Extract the (x, y) coordinate from the center of the cell holding the provided text.  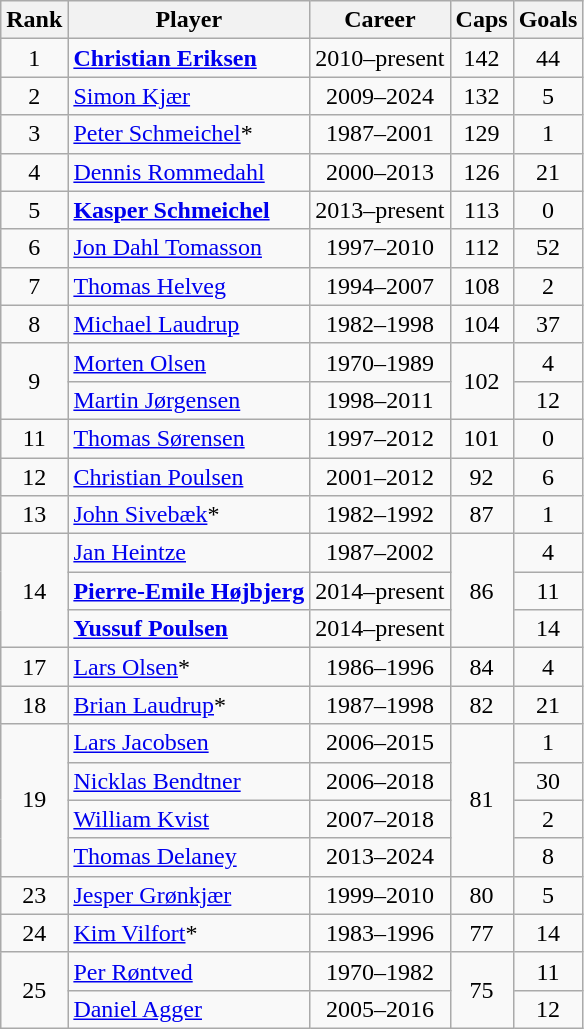
7 (34, 286)
Kim Vilfort* (189, 933)
2006–2015 (380, 743)
Caps (482, 20)
84 (482, 667)
1994–2007 (380, 286)
1982–1992 (380, 515)
3 (34, 134)
1997–2010 (380, 248)
Pierre-Emile Højbjerg (189, 591)
104 (482, 324)
87 (482, 515)
Career (380, 20)
Yussuf Poulsen (189, 629)
92 (482, 477)
Per Røntved (189, 971)
25 (34, 990)
112 (482, 248)
Nicklas Bendtner (189, 781)
Simon Kjær (189, 96)
Rank (34, 20)
23 (34, 895)
108 (482, 286)
142 (482, 58)
Player (189, 20)
102 (482, 381)
1987–2001 (380, 134)
2013–2024 (380, 857)
Martin Jørgensen (189, 400)
Jon Dahl Tomasson (189, 248)
2009–2024 (380, 96)
1970–1982 (380, 971)
13 (34, 515)
Lars Jacobsen (189, 743)
1987–2002 (380, 553)
2013–present (380, 210)
Thomas Sørensen (189, 438)
2006–2018 (380, 781)
18 (34, 705)
1986–1996 (380, 667)
1982–1998 (380, 324)
1970–1989 (380, 362)
2005–2016 (380, 1009)
William Kvist (189, 819)
Morten Olsen (189, 362)
80 (482, 895)
Jesper Grønkjær (189, 895)
132 (482, 96)
Goals (548, 20)
19 (34, 800)
Peter Schmeichel* (189, 134)
52 (548, 248)
129 (482, 134)
1999–2010 (380, 895)
Brian Laudrup* (189, 705)
Lars Olsen* (189, 667)
101 (482, 438)
John Sivebæk* (189, 515)
81 (482, 800)
9 (34, 381)
Daniel Agger (189, 1009)
17 (34, 667)
75 (482, 990)
1997–2012 (380, 438)
Michael Laudrup (189, 324)
37 (548, 324)
1983–1996 (380, 933)
82 (482, 705)
Dennis Rommedahl (189, 172)
1998–2011 (380, 400)
2000–2013 (380, 172)
Thomas Delaney (189, 857)
44 (548, 58)
2001–2012 (380, 477)
1987–1998 (380, 705)
Christian Eriksen (189, 58)
86 (482, 591)
2007–2018 (380, 819)
2010–present (380, 58)
30 (548, 781)
24 (34, 933)
113 (482, 210)
Christian Poulsen (189, 477)
Jan Heintze (189, 553)
Kasper Schmeichel (189, 210)
77 (482, 933)
126 (482, 172)
Thomas Helveg (189, 286)
